Extract the (X, Y) coordinate from the center of the cell holding the provided text.  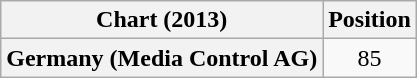
85 (370, 58)
Position (370, 20)
Germany (Media Control AG) (162, 58)
Chart (2013) (162, 20)
